Locate the cell with the specified text and output its [X, Y] center coordinate. 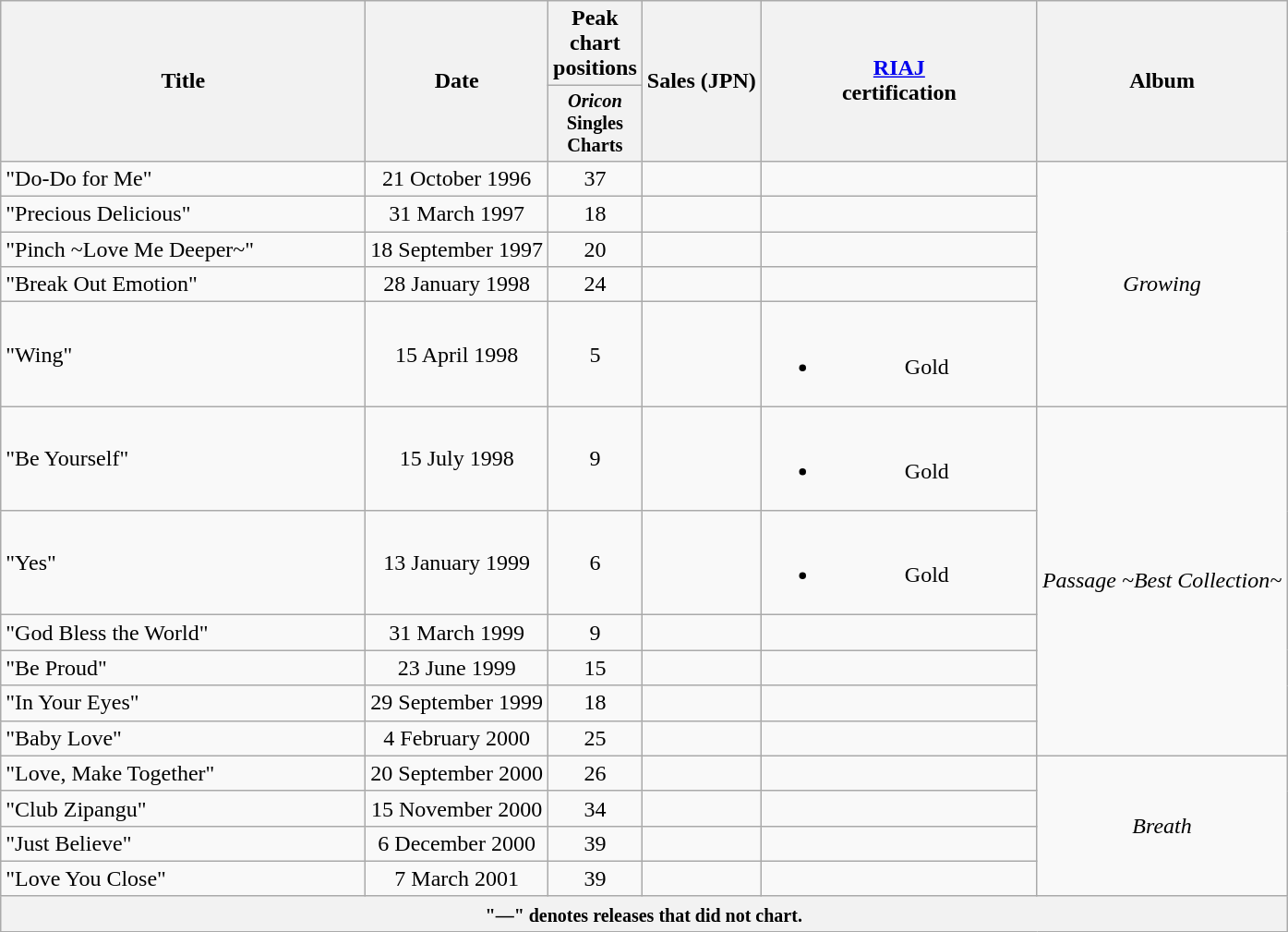
15 November 2000 [457, 808]
15 July 1998 [457, 458]
29 September 1999 [457, 703]
Growing [1162, 283]
Title [183, 81]
Breath [1162, 826]
31 March 1999 [457, 633]
25 [596, 738]
20 September 2000 [457, 773]
Peak chart positions [596, 43]
"Baby Love" [183, 738]
"Wing" [183, 355]
Sales (JPN) [702, 81]
34 [596, 808]
Album [1162, 81]
"Club Zipangu" [183, 808]
"Love, Make Together" [183, 773]
"God Bless the World" [183, 633]
7 March 2001 [457, 878]
"Precious Delicious" [183, 214]
15 [596, 668]
"Just Believe" [183, 843]
13 January 1999 [457, 563]
31 March 1997 [457, 214]
"—" denotes releases that did not chart. [644, 914]
Passage ~Best Collection~ [1162, 581]
18 September 1997 [457, 249]
21 October 1996 [457, 178]
"Yes" [183, 563]
5 [596, 355]
"Be Yourself" [183, 458]
20 [596, 249]
"Love You Close" [183, 878]
26 [596, 773]
"In Your Eyes" [183, 703]
RIAJcertification [899, 81]
28 January 1998 [457, 284]
"Do-Do for Me" [183, 178]
24 [596, 284]
6 December 2000 [457, 843]
"Pinch ~Love Me Deeper~" [183, 249]
37 [596, 178]
Date [457, 81]
23 June 1999 [457, 668]
15 April 1998 [457, 355]
4 February 2000 [457, 738]
6 [596, 563]
"Be Proud" [183, 668]
Oricon Singles Charts [596, 124]
"Break Out Emotion" [183, 284]
